Capture the cell that displays the provided text and extract its (X, Y) central coordinate. 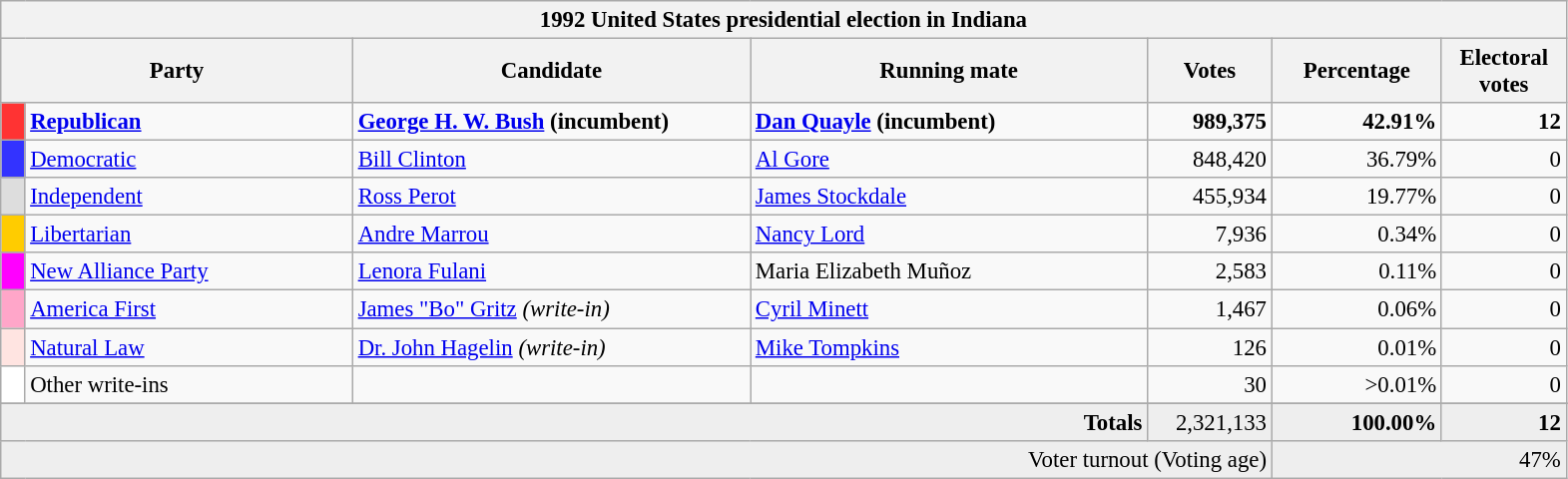
47% (1419, 459)
1,467 (1210, 309)
Candidate (551, 72)
Dr. John Hagelin (write-in) (551, 347)
Libertarian (189, 235)
Andre Marrou (551, 235)
Dan Quayle (incumbent) (949, 122)
1992 United States presidential election in Indiana (784, 20)
George H. W. Bush (incumbent) (551, 122)
Republican (189, 122)
James Stockdale (949, 197)
0.11% (1356, 272)
7,936 (1210, 235)
126 (1210, 347)
30 (1210, 384)
Lenora Fulani (551, 272)
Natural Law (189, 347)
0.34% (1356, 235)
Mike Tompkins (949, 347)
455,934 (1210, 197)
Running mate (949, 72)
Democratic (189, 160)
Party (178, 72)
Nancy Lord (949, 235)
Voter turnout (Voting age) (637, 459)
989,375 (1210, 122)
Votes (1210, 72)
42.91% (1356, 122)
19.77% (1356, 197)
Cyril Minett (949, 309)
Electoral votes (1503, 72)
Percentage (1356, 72)
America First (189, 309)
James "Bo" Gritz (write-in) (551, 309)
36.79% (1356, 160)
0.06% (1356, 309)
2,321,133 (1210, 422)
Maria Elizabeth Muñoz (949, 272)
Totals (575, 422)
848,420 (1210, 160)
Bill Clinton (551, 160)
>0.01% (1356, 384)
Other write-ins (189, 384)
Al Gore (949, 160)
Ross Perot (551, 197)
2,583 (1210, 272)
Independent (189, 197)
100.00% (1356, 422)
New Alliance Party (189, 272)
0.01% (1356, 347)
